Determine the (x, y) coordinate at the center of the cell enclosing the given text.  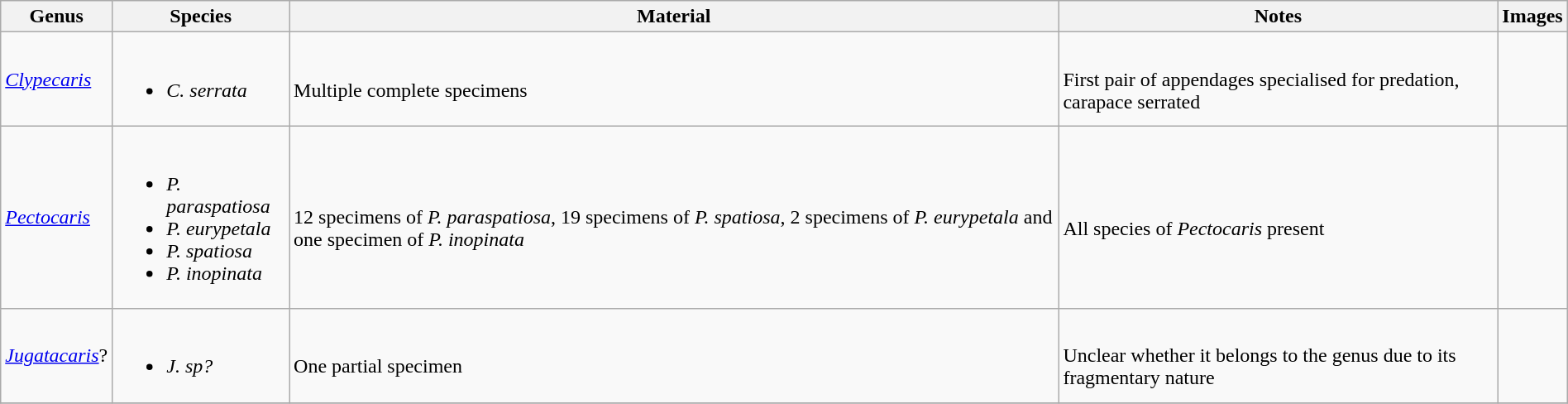
One partial specimen (674, 356)
Images (1532, 17)
Clypecaris (56, 79)
Notes (1279, 17)
Pectocaris (56, 217)
J. sp? (201, 356)
All species of Pectocaris present (1279, 217)
Material (674, 17)
First pair of appendages specialised for predation, carapace serrated (1279, 79)
P. paraspatiosaP. eurypetalaP. spatiosaP. inopinata (201, 217)
Unclear whether it belongs to the genus due to its fragmentary nature (1279, 356)
Multiple complete specimens (674, 79)
Species (201, 17)
Jugatacaris? (56, 356)
Genus (56, 17)
C. serrata (201, 79)
12 specimens of P. paraspatiosa, 19 specimens of P. spatiosa, 2 specimens of P. eurypetala and one specimen of P. inopinata (674, 217)
